Return the (X, Y) coordinate for the center point of the cell that contains the specified text.  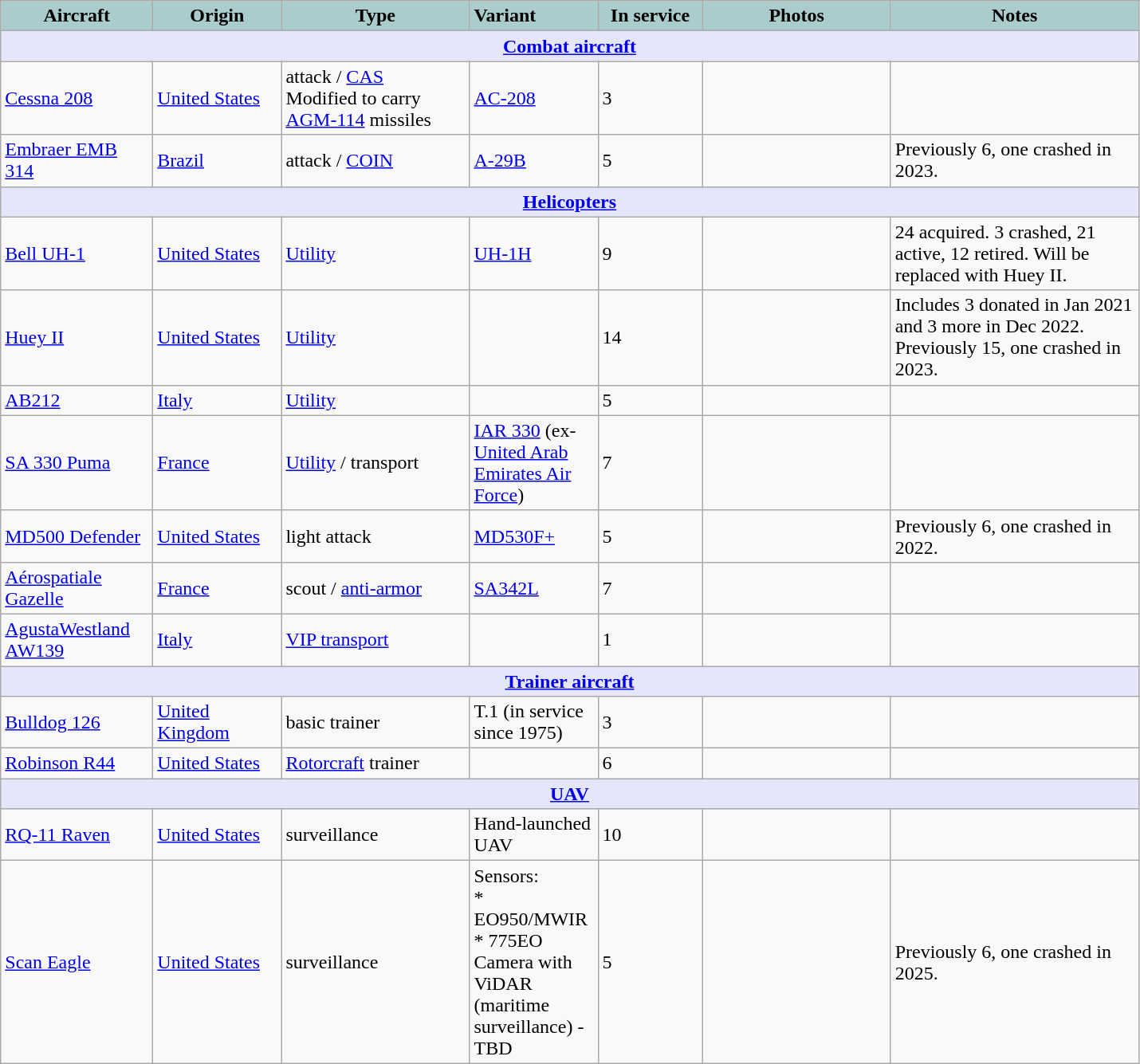
IAR 330 (ex-United Arab Emirates Air Force) (534, 462)
Cessna 208 (77, 98)
Type (375, 16)
SA 330 Puma (77, 462)
Aircraft (77, 16)
Utility / transport (375, 462)
light attack (375, 536)
scout / anti-armor (375, 588)
UH-1H (534, 253)
Scan Eagle (77, 962)
Bell UH-1 (77, 253)
1 (651, 639)
UAV (569, 794)
Origin (217, 16)
Embraer EMB 314 (77, 161)
9 (651, 253)
AgustaWestland AW139 (77, 639)
Previously 6, one crashed in 2022. (1014, 536)
MD500 Defender (77, 536)
Trainer aircraft (569, 681)
Previously 6, one crashed in 2023. (1014, 161)
basic trainer (375, 722)
Brazil (217, 161)
Rotorcraft trainer (375, 764)
attack / CASModified to carry AGM-114 missiles (375, 98)
Helicopters (569, 202)
14 (651, 338)
Previously 6, one crashed in 2025. (1014, 962)
Robinson R44 (77, 764)
A-29B (534, 161)
United Kingdom (217, 722)
attack / COIN (375, 161)
T.1 (in service since 1975) (534, 722)
24 acquired. 3 crashed, 21 active, 12 retired. Will be replaced with Huey II. (1014, 253)
Includes 3 donated in Jan 2021 and 3 more in Dec 2022. Previously 15, one crashed in 2023. (1014, 338)
SA342L (534, 588)
Photos (796, 16)
In service (651, 16)
Combat aircraft (569, 46)
Variant (534, 16)
Bulldog 126 (77, 722)
AC-208 (534, 98)
Aérospatiale Gazelle (77, 588)
RQ-11 Raven (77, 835)
VIP transport (375, 639)
Notes (1014, 16)
6 (651, 764)
Hand-launched UAV (534, 835)
MD530F+ (534, 536)
AB212 (77, 400)
10 (651, 835)
Sensors:* EO950/MWIR* 775EO Camera with ViDAR (maritime surveillance) - TBD (534, 962)
Huey II (77, 338)
